Locate the cell with the specified text and output its (X, Y) center coordinate. 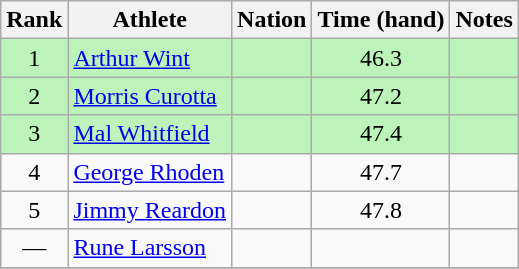
Athlete (150, 20)
1 (34, 58)
47.4 (381, 134)
46.3 (381, 58)
47.2 (381, 96)
George Rhoden (150, 172)
Time (hand) (381, 20)
Notes (484, 20)
2 (34, 96)
Morris Curotta (150, 96)
Rank (34, 20)
Jimmy Reardon (150, 210)
Nation (272, 20)
Mal Whitfield (150, 134)
3 (34, 134)
47.8 (381, 210)
— (34, 248)
5 (34, 210)
Rune Larsson (150, 248)
47.7 (381, 172)
Arthur Wint (150, 58)
4 (34, 172)
